Extract the (X, Y) coordinate from the center of the cell holding the provided text.  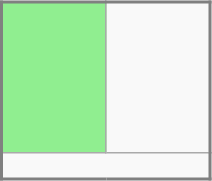
LightGreen (54, 77)
White (158, 77)
Shorts/Skirt (106, 166)
